Return (x, y) of the center of cell containing provided text 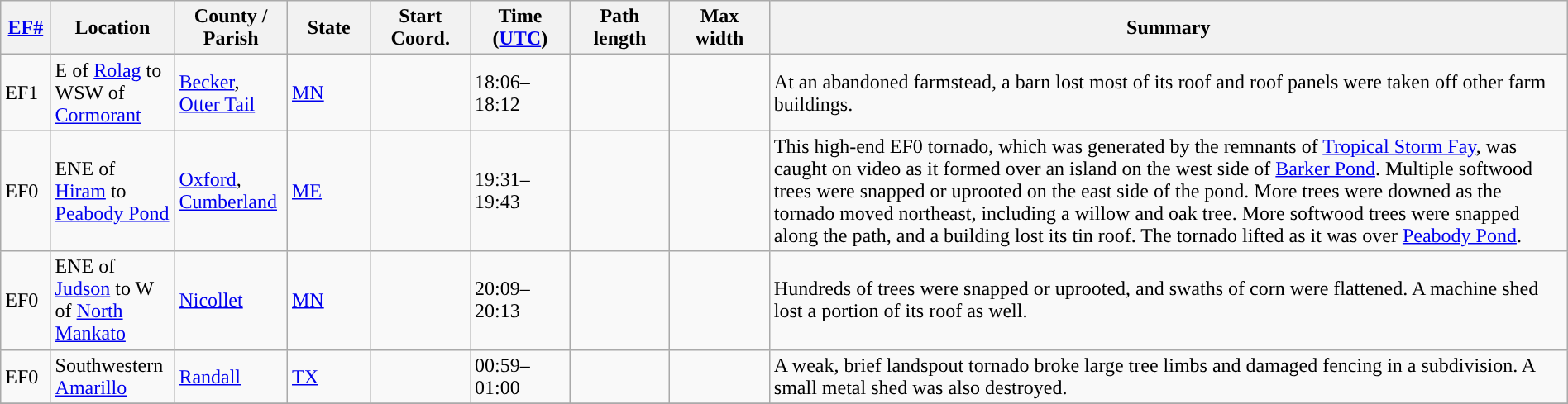
EF# (26, 28)
00:59–01:00 (521, 377)
Summary (1168, 28)
Southwestern Amarillo (112, 377)
Oxford, Cumberland (232, 191)
Path length (620, 28)
At an abandoned farmstead, a barn lost most of its roof and roof panels were taken off other farm buildings. (1168, 93)
Max width (719, 28)
Hundreds of trees were snapped or uprooted, and swaths of corn were flattened. A machine shed lost a portion of its roof as well. (1168, 301)
EF1 (26, 93)
18:06–18:12 (521, 93)
State (328, 28)
ENE of Judson to W of North Mankato (112, 301)
E of Rolag to WSW of Cormorant (112, 93)
TX (328, 377)
Time (UTC) (521, 28)
ME (328, 191)
Nicollet (232, 301)
Start Coord. (420, 28)
A weak, brief landspout tornado broke large tree limbs and damaged fencing in a subdivision. A small metal shed was also destroyed. (1168, 377)
County / Parish (232, 28)
Becker, Otter Tail (232, 93)
ENE of Hiram to Peabody Pond (112, 191)
Randall (232, 377)
Location (112, 28)
20:09–20:13 (521, 301)
19:31–19:43 (521, 191)
